Return the (X, Y) coordinate for the center point of the cell that contains the specified text.  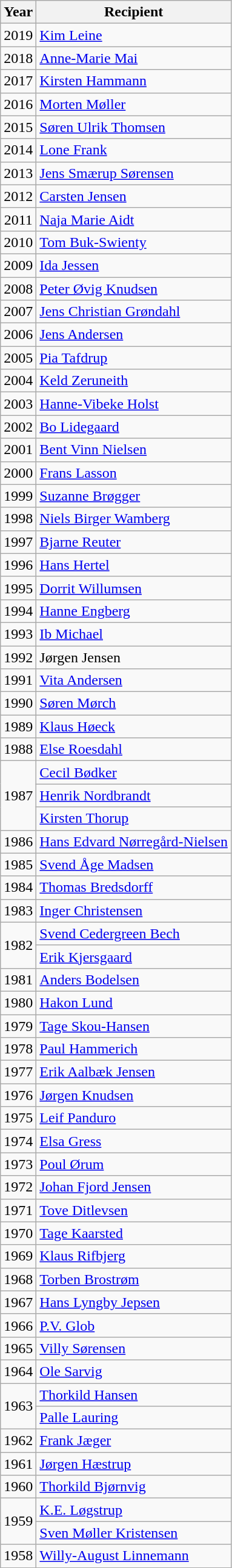
1964 (18, 1371)
Else Roesdahl (134, 749)
Hans Hertel (134, 565)
Tage Skou-Hansen (134, 1026)
Carsten Jensen (134, 196)
Thorkild Hansen (134, 1394)
Jens Christian Grøndahl (134, 312)
1968 (18, 1279)
Hanne Engberg (134, 611)
Jørgen Hæstrup (134, 1464)
Pia Tafdrup (134, 358)
2015 (18, 127)
Dorrit Willumsen (134, 588)
Henrik Nordbrandt (134, 796)
1993 (18, 634)
1991 (18, 680)
1990 (18, 703)
2018 (18, 58)
2009 (18, 265)
Tom Buk-Swienty (134, 242)
1999 (18, 496)
1967 (18, 1302)
2008 (18, 289)
Klaus Rifbjerg (134, 1256)
Inger Christensen (134, 911)
Jørgen Knudsen (134, 1095)
1971 (18, 1210)
1994 (18, 611)
2001 (18, 450)
1976 (18, 1095)
1969 (18, 1256)
Bo Lidegaard (134, 427)
2003 (18, 404)
Recipient (134, 12)
1963 (18, 1406)
Hanne-Vibeke Holst (134, 404)
1962 (18, 1441)
Hans Lyngby Jepsen (134, 1302)
Tage Kaarsted (134, 1233)
Vita Andersen (134, 680)
2019 (18, 35)
1997 (18, 542)
Erik Kjersgaard (134, 957)
1981 (18, 980)
2007 (18, 312)
1975 (18, 1118)
Leif Panduro (134, 1118)
Poul Ørum (134, 1164)
Thomas Bredsdorff (134, 888)
Kim Leine (134, 35)
Kirsten Thorup (134, 819)
Bjarne Reuter (134, 542)
Kirsten Hammann (134, 81)
2017 (18, 81)
1980 (18, 1003)
1989 (18, 726)
Bent Vinn Nielsen (134, 450)
Svend Cedergreen Bech (134, 934)
2016 (18, 104)
Søren Ulrik Thomsen (134, 127)
Morten Møller (134, 104)
1987 (18, 796)
Sven Møller Kristensen (134, 1533)
1966 (18, 1325)
1996 (18, 565)
Tove Ditlevsen (134, 1210)
1959 (18, 1521)
Naja Marie Aidt (134, 219)
2002 (18, 427)
Cecil Bødker (134, 772)
2014 (18, 150)
1995 (18, 588)
Ida Jessen (134, 265)
1970 (18, 1233)
1973 (18, 1164)
2010 (18, 242)
Paul Hammerich (134, 1049)
1983 (18, 911)
2006 (18, 335)
1978 (18, 1049)
1972 (18, 1187)
Frans Lasson (134, 473)
Ole Sarvig (134, 1371)
Svend Åge Madsen (134, 865)
Suzanne Brøgger (134, 496)
Jens Andersen (134, 335)
Anne-Marie Mai (134, 58)
Jørgen Jensen (134, 657)
2000 (18, 473)
2012 (18, 196)
1965 (18, 1348)
2013 (18, 173)
Niels Birger Wamberg (134, 519)
Torben Brostrøm (134, 1279)
Elsa Gress (134, 1141)
Klaus Høeck (134, 726)
1992 (18, 657)
Hakon Lund (134, 1003)
Søren Mørch (134, 703)
Willy-August Linnemann (134, 1556)
1977 (18, 1072)
1986 (18, 842)
1998 (18, 519)
Johan Fjord Jensen (134, 1187)
Erik Aalbæk Jensen (134, 1072)
Peter Øvig Knudsen (134, 289)
Ib Michael (134, 634)
2004 (18, 381)
Palle Lauring (134, 1418)
P.V. Glob (134, 1325)
1985 (18, 865)
1960 (18, 1487)
Frank Jæger (134, 1441)
Anders Bodelsen (134, 980)
1982 (18, 945)
Year (18, 12)
Lone Frank (134, 150)
1974 (18, 1141)
Hans Edvard Nørregård-Nielsen (134, 842)
1958 (18, 1556)
2005 (18, 358)
1979 (18, 1026)
Villy Sørensen (134, 1348)
1984 (18, 888)
Keld Zeruneith (134, 381)
1961 (18, 1464)
2011 (18, 219)
K.E. Løgstrup (134, 1510)
Thorkild Bjørnvig (134, 1487)
1988 (18, 749)
Jens Smærup Sørensen (134, 173)
